Identify which cell holds the provided text, then report its (x, y) central coordinate. 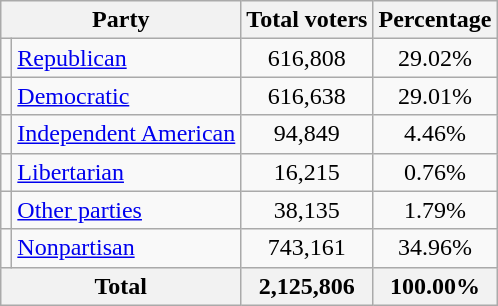
94,849 (307, 134)
Total voters (307, 20)
29.02% (435, 58)
Independent American (126, 134)
Republican (126, 58)
100.00% (435, 286)
2,125,806 (307, 286)
38,135 (307, 210)
Libertarian (126, 172)
4.46% (435, 134)
Percentage (435, 20)
743,161 (307, 248)
Total (121, 286)
Democratic (126, 96)
616,808 (307, 58)
29.01% (435, 96)
34.96% (435, 248)
0.76% (435, 172)
16,215 (307, 172)
Party (121, 20)
1.79% (435, 210)
616,638 (307, 96)
Other parties (126, 210)
Nonpartisan (126, 248)
